Capture the cell that displays the provided text and extract its (X, Y) central coordinate. 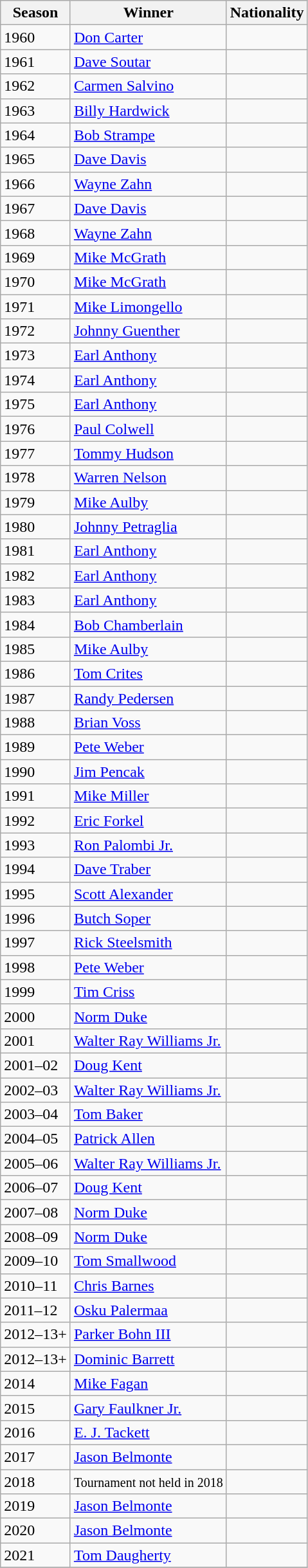
1996 (36, 918)
2021 (36, 1555)
1997 (36, 943)
Tim Criss (148, 992)
Eric Forkel (148, 821)
1970 (36, 282)
2015 (36, 1408)
1979 (36, 502)
Mike Fagan (148, 1383)
2005–06 (36, 1163)
2001–02 (36, 1065)
1995 (36, 894)
1992 (36, 821)
1964 (36, 135)
2014 (36, 1383)
2020 (36, 1531)
1968 (36, 233)
Dominic Barrett (148, 1359)
Gary Faulkner Jr. (148, 1408)
1973 (36, 356)
1999 (36, 992)
1982 (36, 576)
Carmen Salvino (148, 86)
2011–12 (36, 1310)
Ron Palombi Jr. (148, 845)
1960 (36, 37)
1990 (36, 772)
Johnny Petraglia (148, 527)
Rick Steelsmith (148, 943)
Bob Chamberlain (148, 624)
1961 (36, 62)
Nationality (267, 13)
2017 (36, 1457)
1975 (36, 405)
Parker Bohn III (148, 1335)
2006–07 (36, 1188)
1976 (36, 429)
Mike Miller (148, 796)
1971 (36, 307)
E. J. Tackett (148, 1432)
2018 (36, 1481)
2004–05 (36, 1139)
1981 (36, 551)
Johnny Guenther (148, 331)
1965 (36, 160)
Paul Colwell (148, 429)
Brian Voss (148, 723)
1977 (36, 453)
Tom Smallwood (148, 1261)
Jim Pencak (148, 772)
1972 (36, 331)
2003–04 (36, 1115)
Bob Strampe (148, 135)
1991 (36, 796)
1987 (36, 698)
Patrick Allen (148, 1139)
Mike Limongello (148, 307)
1985 (36, 649)
1986 (36, 673)
1998 (36, 967)
2009–10 (36, 1261)
Randy Pedersen (148, 698)
1969 (36, 257)
1967 (36, 208)
Osku Palermaa (148, 1310)
Don Carter (148, 37)
2019 (36, 1506)
1962 (36, 86)
Chris Barnes (148, 1286)
Warren Nelson (148, 478)
1966 (36, 184)
2001 (36, 1041)
1978 (36, 478)
2016 (36, 1432)
2010–11 (36, 1286)
1980 (36, 527)
1988 (36, 723)
1983 (36, 600)
1963 (36, 111)
1993 (36, 845)
Tournament not held in 2018 (148, 1481)
Season (36, 13)
Dave Soutar (148, 62)
Tom Baker (148, 1115)
Scott Alexander (148, 894)
Winner (148, 13)
Tommy Hudson (148, 453)
1974 (36, 380)
Tom Daugherty (148, 1555)
2002–03 (36, 1090)
2007–08 (36, 1212)
1984 (36, 624)
1994 (36, 870)
Butch Soper (148, 918)
Billy Hardwick (148, 111)
2008–09 (36, 1237)
Dave Traber (148, 870)
Tom Crites (148, 673)
2000 (36, 1016)
1989 (36, 747)
